Extract the [x, y] coordinate from the center of the cell holding the provided text.  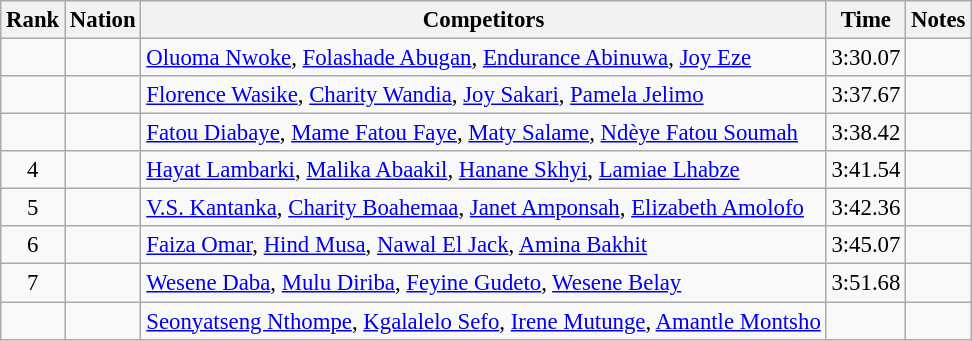
Notes [938, 20]
V.S. Kantanka, Charity Boahemaa, Janet Amponsah, Elizabeth Amolofo [484, 208]
3:51.68 [866, 283]
3:37.67 [866, 95]
4 [33, 170]
Faiza Omar, Hind Musa, Nawal El Jack, Amina Bakhit [484, 245]
Time [866, 20]
Rank [33, 20]
Nation [103, 20]
Wesene Daba, Mulu Diriba, Feyine Gudeto, Wesene Belay [484, 283]
Hayat Lambarki, Malika Abaakil, Hanane Skhyi, Lamiae Lhabze [484, 170]
Oluoma Nwoke, Folashade Abugan, Endurance Abinuwa, Joy Eze [484, 58]
Seonyatseng Nthompe, Kgalalelo Sefo, Irene Mutunge, Amantle Montsho [484, 321]
3:38.42 [866, 133]
3:42.36 [866, 208]
3:45.07 [866, 245]
Fatou Diabaye, Mame Fatou Faye, Maty Salame, Ndèye Fatou Soumah [484, 133]
3:30.07 [866, 58]
6 [33, 245]
3:41.54 [866, 170]
Florence Wasike, Charity Wandia, Joy Sakari, Pamela Jelimo [484, 95]
Competitors [484, 20]
5 [33, 208]
7 [33, 283]
